Determine the (x, y) coordinate at the center of the cell enclosing the given text.  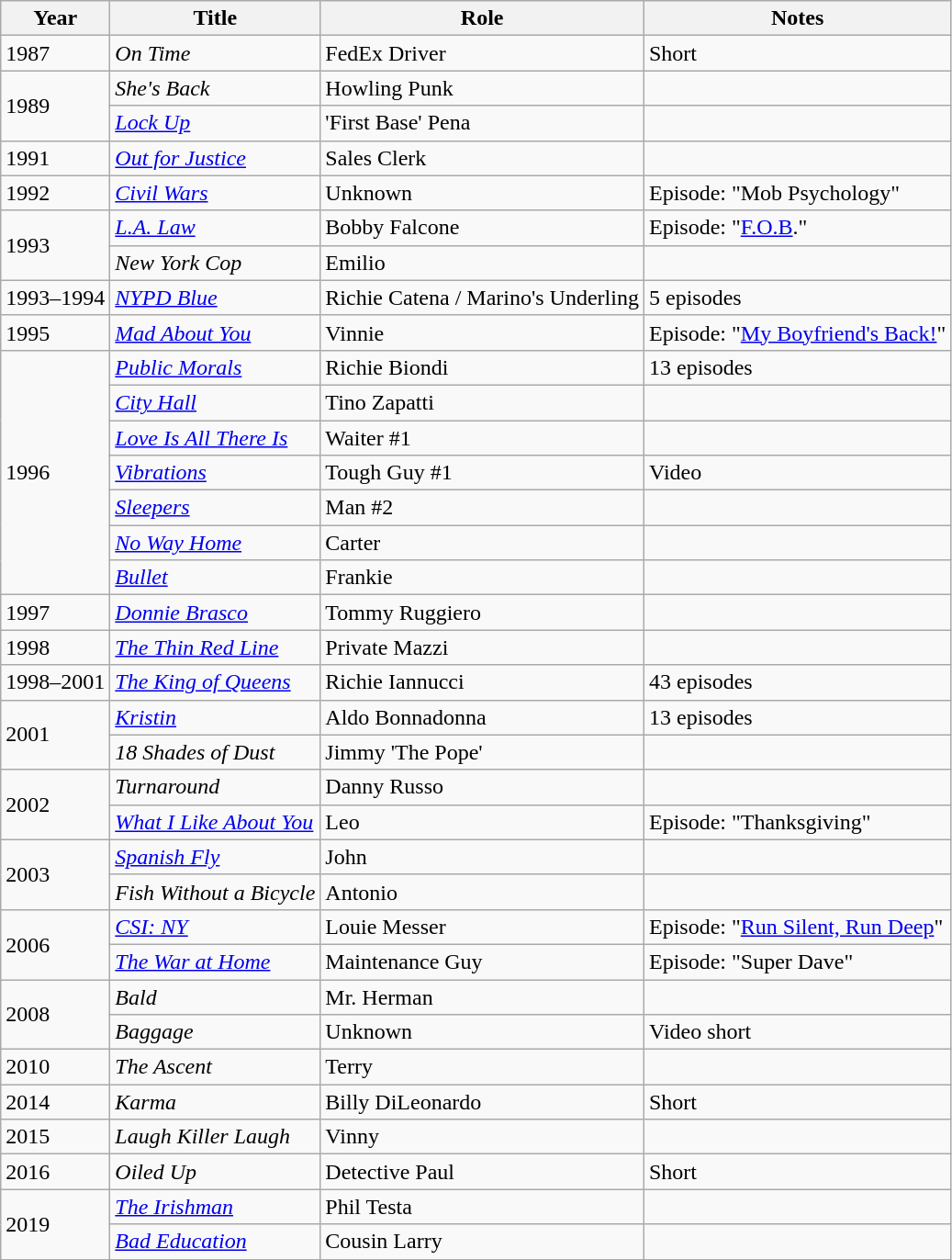
Turnaround (215, 787)
Episode: "Super Dave" (797, 962)
2002 (55, 804)
No Way Home (215, 543)
Vinnie (483, 332)
Tommy Ruggiero (483, 613)
CSI: NY (215, 927)
Phil Testa (483, 1207)
2019 (55, 1224)
The Ascent (215, 1067)
1998 (55, 647)
Public Morals (215, 367)
Episode: "My Boyfriend's Back!" (797, 332)
Vibrations (215, 473)
FedEx Driver (483, 53)
Bad Education (215, 1242)
Mr. Herman (483, 996)
Oiled Up (215, 1172)
2014 (55, 1102)
Tough Guy #1 (483, 473)
Man #2 (483, 508)
Donnie Brasco (215, 613)
Carter (483, 543)
1987 (55, 53)
On Time (215, 53)
NYPD Blue (215, 298)
Year (55, 18)
Episode: "F.O.B." (797, 228)
2006 (55, 944)
Cousin Larry (483, 1242)
Emilio (483, 263)
Love Is All There Is (215, 438)
5 episodes (797, 298)
Vinny (483, 1137)
The War at Home (215, 962)
L.A. Law (215, 228)
18 Shades of Dust (215, 752)
Bobby Falcone (483, 228)
Out for Justice (215, 158)
Sleepers (215, 508)
1998–2001 (55, 682)
Frankie (483, 578)
Spanish Fly (215, 857)
Karma (215, 1102)
Richie Catena / Marino's Underling (483, 298)
John (483, 857)
The Thin Red Line (215, 647)
1996 (55, 472)
Title (215, 18)
Richie Biondi (483, 367)
She's Back (215, 88)
Terry (483, 1067)
Bullet (215, 578)
Episode: "Run Silent, Run Deep" (797, 927)
Private Mazzi (483, 647)
Role (483, 18)
Kristin (215, 717)
The King of Queens (215, 682)
Leo (483, 822)
Jimmy 'The Pope' (483, 752)
Tino Zapatti (483, 402)
Lock Up (215, 123)
Notes (797, 18)
What I Like About You (215, 822)
Mad About You (215, 332)
Howling Punk (483, 88)
Aldo Bonnadonna (483, 717)
1989 (55, 106)
Waiter #1 (483, 438)
1992 (55, 193)
Billy DiLeonardo (483, 1102)
Baggage (215, 1032)
Video (797, 473)
2001 (55, 735)
2003 (55, 874)
City Hall (215, 402)
Video short (797, 1032)
The Irishman (215, 1207)
1993–1994 (55, 298)
Bald (215, 996)
1993 (55, 245)
Laugh Killer Laugh (215, 1137)
1995 (55, 332)
'First Base' Pena (483, 123)
2015 (55, 1137)
1991 (55, 158)
New York Cop (215, 263)
Episode: "Mob Psychology" (797, 193)
Episode: "Thanksgiving" (797, 822)
Danny Russo (483, 787)
1997 (55, 613)
Richie Iannucci (483, 682)
Civil Wars (215, 193)
Antonio (483, 892)
2008 (55, 1014)
Maintenance Guy (483, 962)
43 episodes (797, 682)
Fish Without a Bicycle (215, 892)
Louie Messer (483, 927)
2010 (55, 1067)
Detective Paul (483, 1172)
2016 (55, 1172)
Sales Clerk (483, 158)
